Capture the cell that displays the provided text and extract its (x, y) central coordinate. 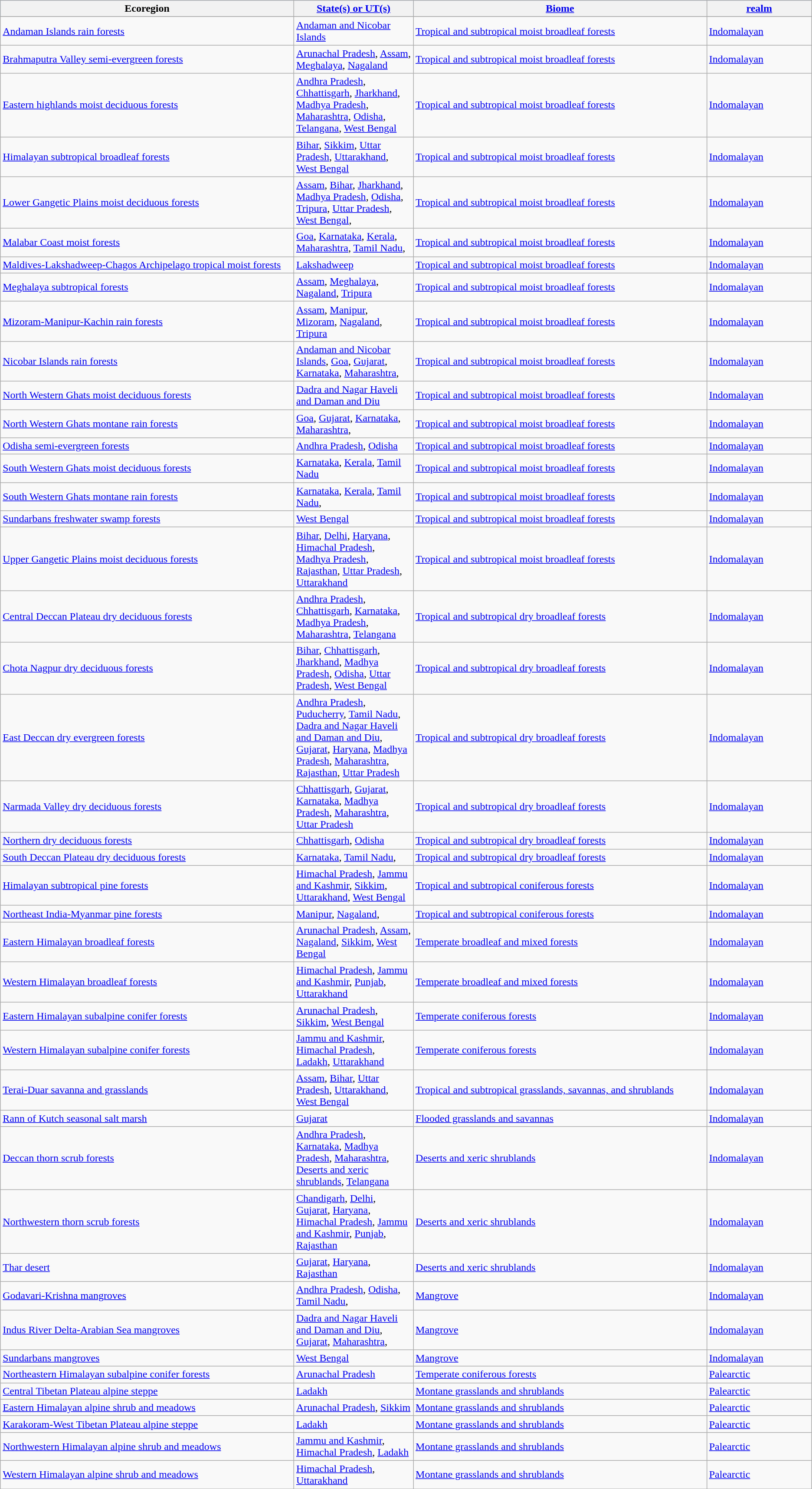
Andaman Islands rain forests (147, 31)
Lakshadweep (353, 265)
Andhra Pradesh, Karnataka, Madhya Pradesh, Maharashtra, Deserts and xeric shrublands, Telangana (353, 1158)
Sundarbans freshwater swamp forests (147, 519)
Bihar, Chhattisgarh, Jharkhand, Madhya Pradesh, Odisha, Uttar Pradesh, West Bengal (353, 668)
Sundarbans mangroves (147, 1358)
Arunachal Pradesh, Assam, Nagaland, Sikkim, West Bengal (353, 942)
Odisha semi-evergreen forests (147, 446)
Eastern highlands moist deciduous forests (147, 105)
South Western Ghats montane rain forests (147, 496)
Deccan thorn scrub forests (147, 1158)
Thar desert (147, 1267)
Manipur, Nagaland, (353, 914)
Eastern Himalayan broadleaf forests (147, 942)
Himachal Pradesh, Jammu and Kashmir, Sikkim, Uttarakhand, West Bengal (353, 885)
East Deccan dry evergreen forests (147, 737)
Arunachal Pradesh (353, 1374)
Meghalaya subtropical forests (147, 287)
Andaman and Nicobar Islands (353, 31)
Northwestern thorn scrub forests (147, 1222)
Bihar, Delhi, Haryana, Himachal Pradesh, Madhya Pradesh, Rajasthan, Uttar Pradesh, Uttarakhand (353, 559)
Gujarat, Haryana, Rajasthan (353, 1267)
Jammu and Kashmir, Himachal Pradesh, Ladakh, Uttarakhand (353, 1050)
Chota Nagpur dry deciduous forests (147, 668)
Himalayan subtropical broadleaf forests (147, 157)
Western Himalayan alpine shrub and meadows (147, 1475)
North Western Ghats montane rain forests (147, 424)
Narmada Valley dry deciduous forests (147, 806)
Biome (560, 9)
Assam, Meghalaya, Nagaland, Tripura (353, 287)
Malabar Coast moist forests (147, 242)
Himachal Pradesh, Uttarakhand (353, 1475)
Central Tibetan Plateau alpine steppe (147, 1391)
Dadra and Nagar Haveli and Daman and Diu, Gujarat, Maharashtra, (353, 1330)
Rann of Kutch seasonal salt marsh (147, 1118)
Andhra Pradesh, Odisha, Tamil Nadu, (353, 1296)
South Western Ghats moist deciduous forests (147, 469)
Upper Gangetic Plains moist deciduous forests (147, 559)
Chandigarh, Delhi, Gujarat, Haryana, Himachal Pradesh, Jammu and Kashmir, Punjab, Rajasthan (353, 1222)
Karnataka, Tamil Nadu, (353, 857)
Northwestern Himalayan alpine shrub and meadows (147, 1446)
Ecoregion (147, 9)
Gujarat (353, 1118)
State(s) or UT(s) (353, 9)
Eastern Himalayan alpine shrub and meadows (147, 1407)
Himachal Pradesh, Jammu and Kashmir, Punjab, Uttarakhand (353, 982)
Andhra Pradesh, Odisha (353, 446)
Bihar, Sikkim, Uttar Pradesh, Uttarakhand, West Bengal (353, 157)
realm (759, 9)
Andhra Pradesh, Chhattisgarh, Jharkhand, Madhya Pradesh, Maharashtra, Odisha, Telangana, West Bengal (353, 105)
North Western Ghats moist deciduous forests (147, 395)
South Deccan Plateau dry deciduous forests (147, 857)
Tropical and subtropical grasslands, savannas, and shrublands (560, 1090)
Jammu and Kashmir, Himachal Pradesh, Ladakh (353, 1446)
Eastern Himalayan subalpine conifer forests (147, 1016)
Assam, Bihar, Jharkhand, Madhya Pradesh, Odisha, Tripura, Uttar Pradesh, West Bengal, (353, 202)
Mizoram-Manipur-Kachin rain forests (147, 321)
Western Himalayan subalpine conifer forests (147, 1050)
Assam, Manipur, Mizoram, Nagaland, Tripura (353, 321)
Goa, Gujarat, Karnataka, Maharashtra, (353, 424)
Central Deccan Plateau dry deciduous forests (147, 616)
Flooded grasslands and savannas (560, 1118)
Brahmaputra Valley semi-evergreen forests (147, 59)
Lower Gangetic Plains moist deciduous forests (147, 202)
Northern dry deciduous forests (147, 841)
Himalayan subtropical pine forests (147, 885)
Arunachal Pradesh, Assam, Meghalaya, Nagaland (353, 59)
Northeastern Himalayan subalpine conifer forests (147, 1374)
Maldives-Lakshadweep-Chagos Archipelago tropical moist forests (147, 265)
Chhattisgarh, Gujarat, Karnataka, Madhya Pradesh, Maharashtra, Uttar Pradesh (353, 806)
Karnataka, Kerala, Tamil Nadu, (353, 496)
Nicobar Islands rain forests (147, 361)
Chhattisgarh, Odisha (353, 841)
Arunachal Pradesh, Sikkim, West Bengal (353, 1016)
Assam, Bihar, Uttar Pradesh, Uttarakhand, West Bengal (353, 1090)
Western Himalayan broadleaf forests (147, 982)
Goa, Karnataka, Kerala, Maharashtra, Tamil Nadu, (353, 242)
Karakoram-West Tibetan Plateau alpine steppe (147, 1424)
Andhra Pradesh, Chhattisgarh, Karnataka, Madhya Pradesh, Maharashtra, Telangana (353, 616)
Godavari-Krishna mangroves (147, 1296)
Andaman and Nicobar Islands, Goa, Gujarat, Karnataka, Maharashtra, (353, 361)
Dadra and Nagar Haveli and Daman and Diu (353, 395)
Indus River Delta-Arabian Sea mangroves (147, 1330)
Arunachal Pradesh, Sikkim (353, 1407)
Terai-Duar savanna and grasslands (147, 1090)
Karnataka, Kerala, Tamil Nadu (353, 469)
Northeast India-Myanmar pine forests (147, 914)
